Return the (x, y) coordinate for the center point of the cell that contains the specified text.  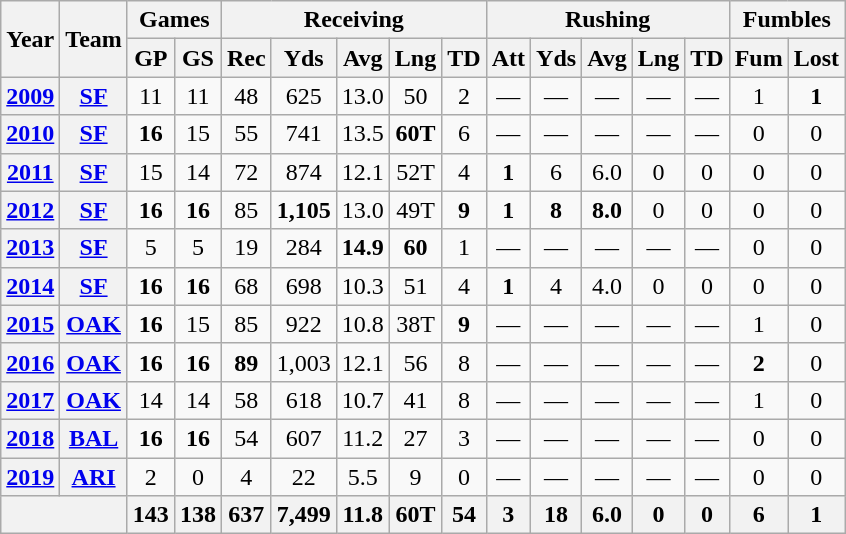
2018 (30, 438)
10.3 (362, 286)
89 (246, 362)
Team (94, 39)
Rushing (608, 20)
2012 (30, 210)
38T (415, 324)
49T (415, 210)
2016 (30, 362)
2011 (30, 172)
698 (304, 286)
922 (304, 324)
GP (150, 58)
68 (246, 286)
50 (415, 96)
27 (415, 438)
52T (415, 172)
874 (304, 172)
Lost (816, 58)
11.8 (362, 515)
10.8 (362, 324)
18 (556, 515)
Fum (758, 58)
22 (304, 477)
5.5 (362, 477)
58 (246, 400)
8.0 (608, 210)
7,499 (304, 515)
72 (246, 172)
741 (304, 134)
Rec (246, 58)
1,105 (304, 210)
GS (198, 58)
Att (508, 58)
48 (246, 96)
143 (150, 515)
BAL (94, 438)
618 (304, 400)
56 (415, 362)
637 (246, 515)
2019 (30, 477)
625 (304, 96)
14.9 (362, 248)
Year (30, 39)
Fumbles (786, 20)
ARI (94, 477)
60 (415, 248)
11.2 (362, 438)
2010 (30, 134)
Games (174, 20)
55 (246, 134)
1,003 (304, 362)
10.7 (362, 400)
51 (415, 286)
138 (198, 515)
41 (415, 400)
13.5 (362, 134)
2014 (30, 286)
19 (246, 248)
2017 (30, 400)
Receiving (354, 20)
2013 (30, 248)
2009 (30, 96)
284 (304, 248)
4.0 (608, 286)
607 (304, 438)
2015 (30, 324)
